Detect which cell encompasses the target text, then output its [x, y] center coordinate. 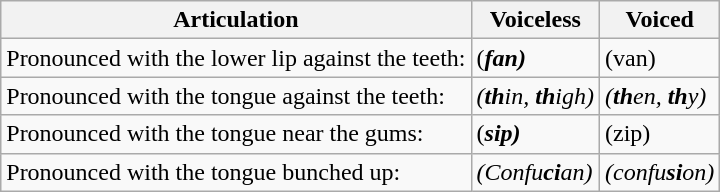
Pronounced with the lower lip against the teeth: [236, 58]
(van) [659, 58]
Pronounced with the tongue against the teeth: [236, 96]
(Confucian) [535, 172]
Pronounced with the tongue near the gums: [236, 134]
(fan) [535, 58]
Voiced [659, 20]
Voiceless [535, 20]
(sip) [535, 134]
(zip) [659, 134]
Pronounced with the tongue bunched up: [236, 172]
Articulation [236, 20]
(thin, thigh) [535, 96]
(then, thy) [659, 96]
(confusion) [659, 172]
